Search for the cell housing the specified text and yield its [x, y] center coordinate. 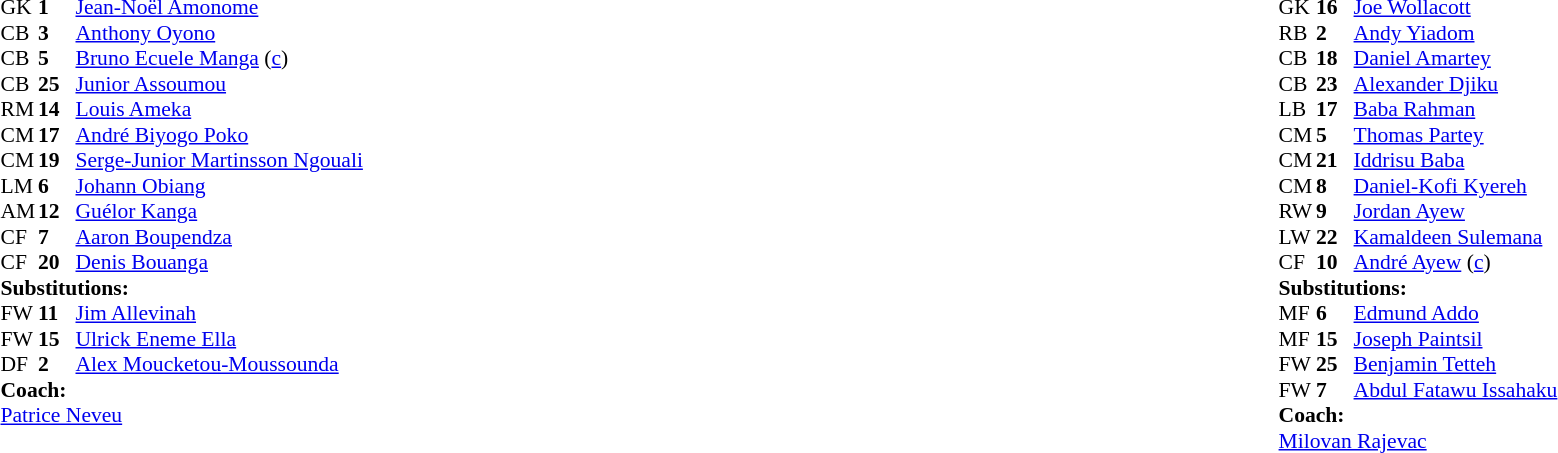
Iddrisu Baba [1456, 161]
AM [19, 211]
21 [1335, 161]
19 [57, 161]
DF [19, 365]
Benjamin Tetteh [1456, 365]
20 [57, 263]
LM [19, 186]
8 [1335, 186]
Alexander Djiku [1456, 84]
Junior Assoumou [220, 84]
Anthony Oyono [220, 33]
Thomas Partey [1456, 135]
Edmund Addo [1456, 313]
18 [1335, 59]
Louis Ameka [220, 109]
3 [57, 33]
Alex Moucketou-Moussounda [220, 365]
Serge-Junior Martinsson Ngouali [220, 161]
Jim Allevinah [220, 313]
André Biyogo Poko [220, 135]
12 [57, 211]
Andy Yiadom [1456, 33]
Abdul Fatawu Issahaku [1456, 390]
RM [19, 109]
Daniel-Kofi Kyereh [1456, 186]
9 [1335, 211]
RW [1298, 211]
Daniel Amartey [1456, 59]
Aaron Boupendza [220, 237]
Johann Obiang [220, 186]
Ulrick Eneme Ella [220, 339]
Denis Bouanga [220, 263]
LW [1298, 237]
André Ayew (c) [1456, 263]
23 [1335, 84]
Kamaldeen Sulemana [1456, 237]
22 [1335, 237]
10 [1335, 263]
Jordan Ayew [1456, 211]
RB [1298, 33]
LB [1298, 109]
Baba Rahman [1456, 109]
Guélor Kanga [220, 211]
11 [57, 313]
Joseph Paintsil [1456, 339]
Patrice Neveu [181, 415]
Bruno Ecuele Manga (c) [220, 59]
14 [57, 109]
